Search for the cell housing the specified text and yield its (x, y) center coordinate. 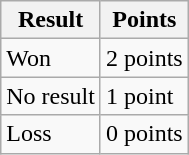
Loss (51, 134)
No result (51, 96)
2 points (144, 58)
Won (51, 58)
1 point (144, 96)
0 points (144, 134)
Result (51, 20)
Points (144, 20)
